For the text-containing cell, return its midpoint in (X, Y) coordinate format. 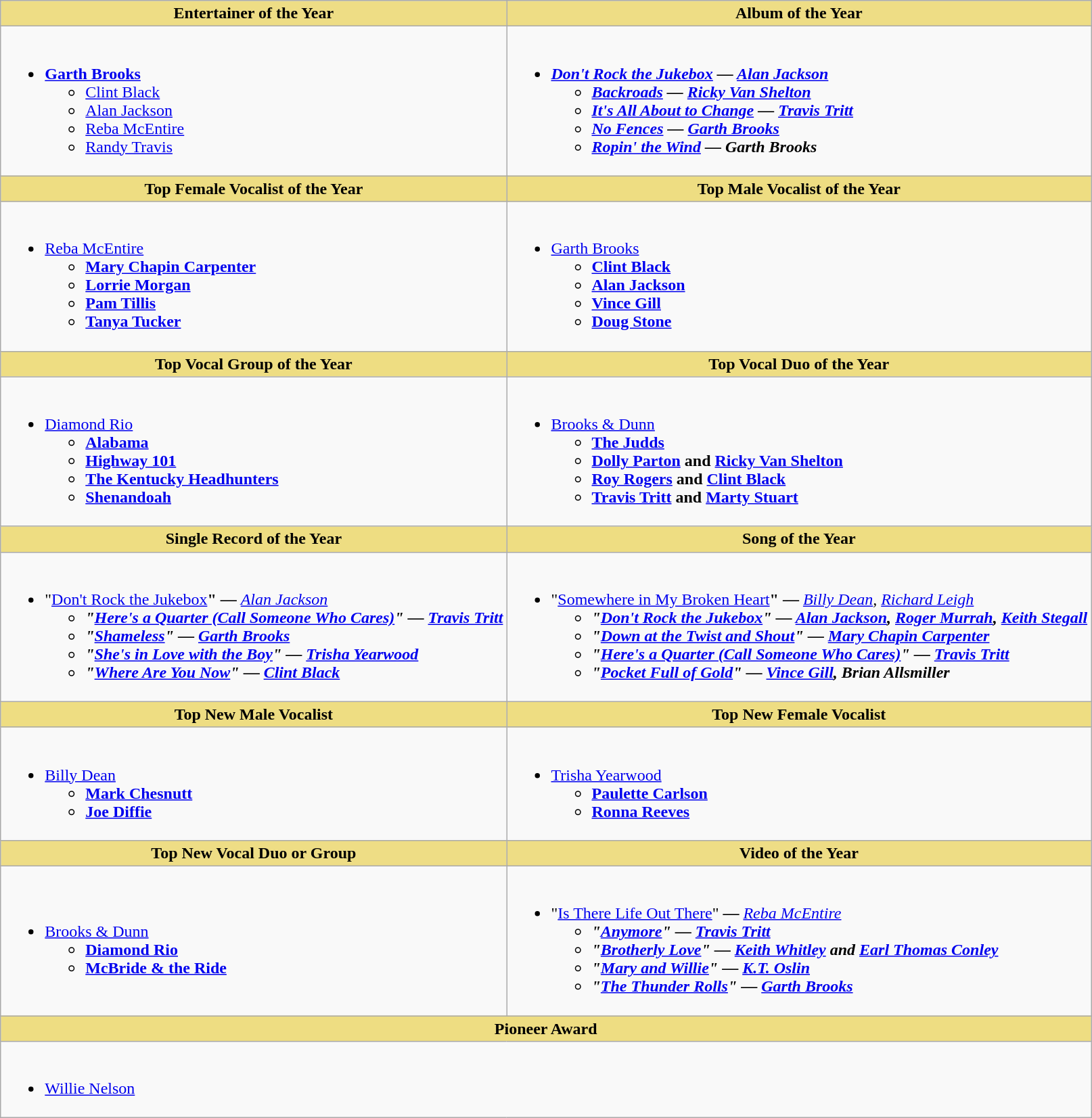
Willie Nelson (546, 1079)
Top Vocal Duo of the Year (799, 364)
Brooks & DunnThe JuddsDolly Parton and Ricky Van SheltonRoy Rogers and Clint BlackTravis Tritt and Marty Stuart (799, 452)
Trisha YearwoodPaulette CarlsonRonna Reeves (799, 783)
Song of the Year (799, 539)
Single Record of the Year (254, 539)
Garth BrooksClint BlackAlan JacksonReba McEntireRandy Travis (254, 101)
Billy DeanMark ChesnuttJoe Diffie (254, 783)
Pioneer Award (546, 1029)
Top Female Vocalist of the Year (254, 189)
Reba McEntireMary Chapin CarpenterLorrie MorganPam TillisTanya Tucker (254, 276)
Album of the Year (799, 14)
Diamond RioAlabamaHighway 101The Kentucky HeadhuntersShenandoah (254, 452)
Top Vocal Group of the Year (254, 364)
Top New Female Vocalist (799, 714)
Video of the Year (799, 853)
Garth BrooksClint BlackAlan JacksonVince GillDoug Stone (799, 276)
Top New Vocal Duo or Group (254, 853)
Entertainer of the Year (254, 14)
Brooks & DunnDiamond RioMcBride & the Ride (254, 940)
Top Male Vocalist of the Year (799, 189)
Top New Male Vocalist (254, 714)
